Provide the [X, Y] coordinate of the cell's center where the given text is located.  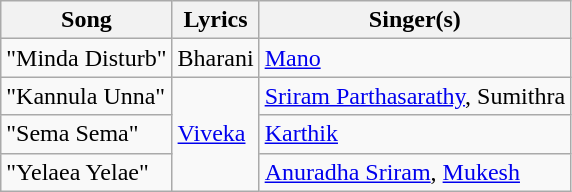
Bharani [216, 58]
"Kannula Unna" [86, 96]
Viveka [216, 134]
Mano [414, 58]
"Minda Disturb" [86, 58]
Lyrics [216, 20]
Song [86, 20]
Karthik [414, 134]
"Sema Sema" [86, 134]
Singer(s) [414, 20]
Anuradha Sriram, Mukesh [414, 172]
"Yelaea Yelae" [86, 172]
Sriram Parthasarathy, Sumithra [414, 96]
